Output the [x, y] coordinate of the center of the cell containing the given text.  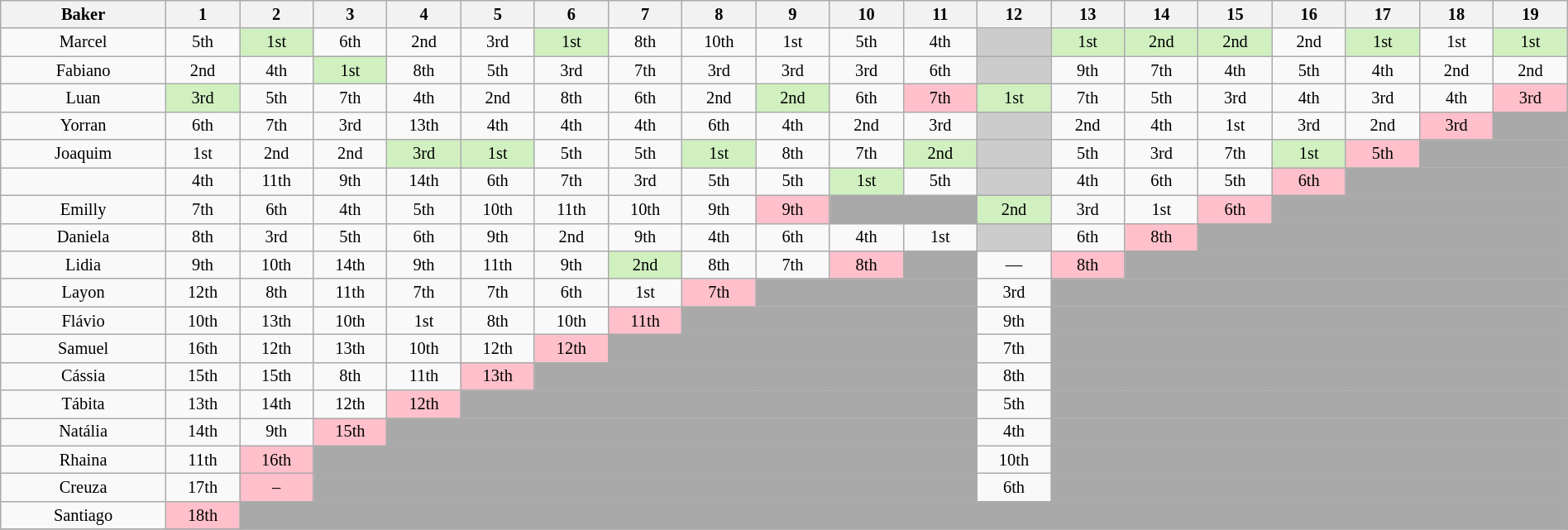
7 [645, 14]
15 [1236, 14]
Emilly [84, 209]
Luan [84, 98]
Baker [84, 14]
Marcel [84, 42]
3 [351, 14]
17th [202, 487]
10 [867, 14]
Santiago [84, 515]
5 [498, 14]
Cássia [84, 376]
1 [202, 14]
Layon [84, 293]
18 [1456, 14]
12 [1014, 14]
Fabiano [84, 70]
Daniela [84, 237]
Creuza [84, 487]
4 [423, 14]
13 [1088, 14]
Flávio [84, 321]
– [276, 487]
Samuel [84, 348]
6 [571, 14]
16 [1308, 14]
18th [202, 515]
17 [1383, 14]
9 [792, 14]
Tábita [84, 404]
Rhaina [84, 460]
Natália [84, 432]
— [1014, 265]
2 [276, 14]
Yorran [84, 126]
8 [719, 14]
19 [1531, 14]
Joaquim [84, 154]
11 [939, 14]
14 [1161, 14]
Lidia [84, 265]
